Extract the [X, Y] coordinate from the center of the cell holding the provided text.  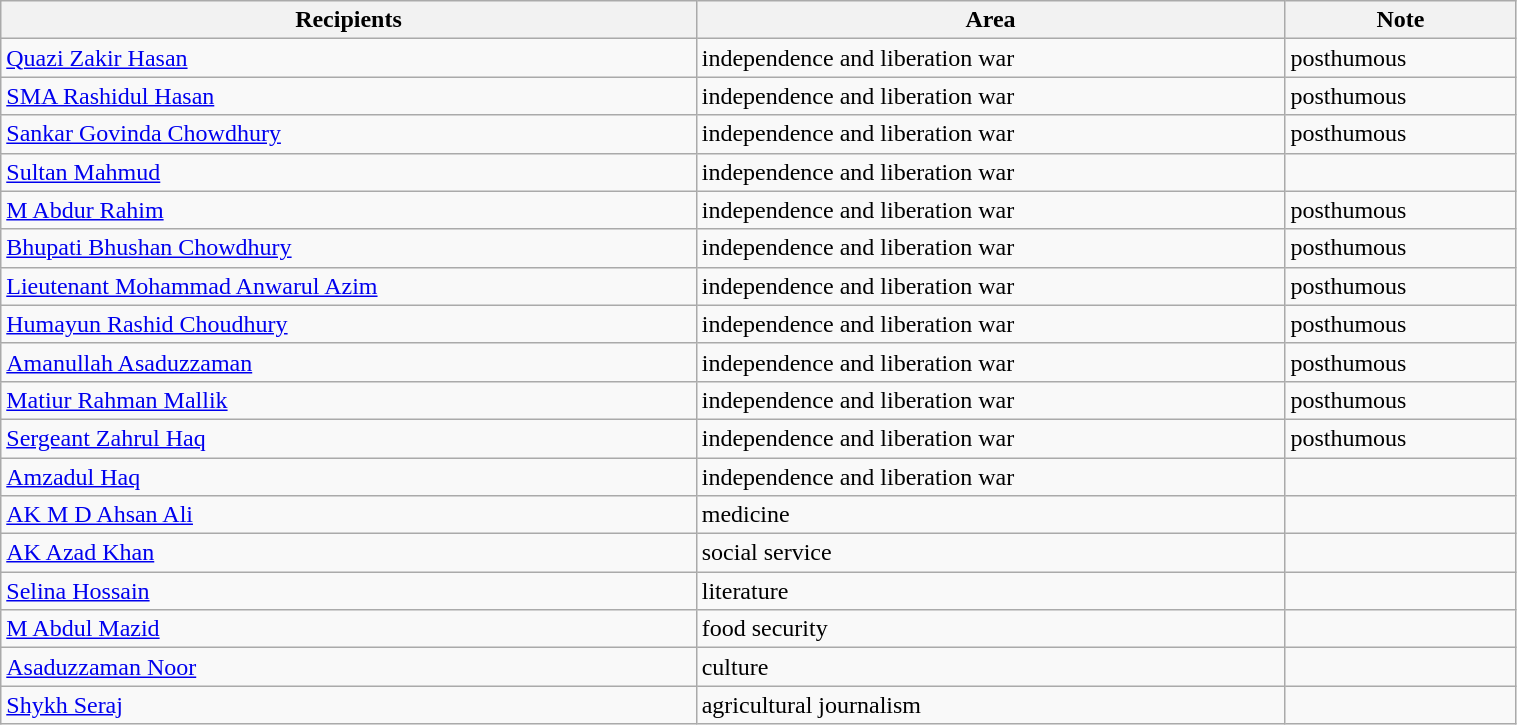
Note [1400, 20]
food security [990, 629]
Sergeant Zahrul Haq [348, 438]
M Abdul Mazid [348, 629]
Sankar Govinda Chowdhury [348, 134]
Asaduzzaman Noor [348, 667]
Lieutenant Mohammad Anwarul Azim [348, 286]
Bhupati Bhushan Chowdhury [348, 248]
Recipients [348, 20]
Matiur Rahman Mallik [348, 400]
Selina Hossain [348, 591]
Humayun Rashid Choudhury [348, 324]
M Abdur Rahim [348, 210]
Shykh Seraj [348, 705]
literature [990, 591]
Sultan Mahmud [348, 172]
AK M D Ahsan Ali [348, 515]
culture [990, 667]
Quazi Zakir Hasan [348, 58]
agricultural journalism [990, 705]
Area [990, 20]
SMA Rashidul Hasan [348, 96]
medicine [990, 515]
social service [990, 553]
Amanullah Asaduzzaman [348, 362]
Amzadul Haq [348, 477]
AK Azad Khan [348, 553]
